Search for the cell housing the specified text and yield its (X, Y) center coordinate. 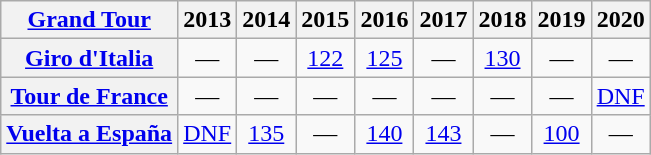
Tour de France (90, 96)
2013 (208, 20)
135 (266, 134)
2019 (562, 20)
143 (444, 134)
100 (562, 134)
122 (326, 58)
2020 (620, 20)
2016 (384, 20)
Grand Tour (90, 20)
2017 (444, 20)
2014 (266, 20)
Vuelta a España (90, 134)
130 (502, 58)
140 (384, 134)
2015 (326, 20)
2018 (502, 20)
Giro d'Italia (90, 58)
125 (384, 58)
